Return (x, y) of the center of cell containing provided text 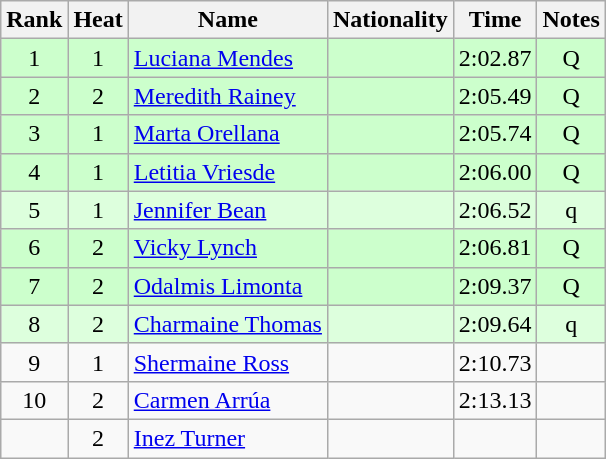
9 (34, 362)
Charmaine Thomas (228, 324)
Shermaine Ross (228, 362)
2:05.49 (495, 96)
Jennifer Bean (228, 210)
2:09.37 (495, 286)
Inez Turner (228, 438)
Letitia Vriesde (228, 172)
Vicky Lynch (228, 248)
10 (34, 400)
Nationality (390, 20)
2:06.81 (495, 248)
4 (34, 172)
2:02.87 (495, 58)
2:13.13 (495, 400)
Odalmis Limonta (228, 286)
Carmen Arrúa (228, 400)
6 (34, 248)
2:09.64 (495, 324)
2:06.00 (495, 172)
Time (495, 20)
Rank (34, 20)
Luciana Mendes (228, 58)
8 (34, 324)
3 (34, 134)
Name (228, 20)
2:10.73 (495, 362)
Notes (571, 20)
Marta Orellana (228, 134)
2:06.52 (495, 210)
5 (34, 210)
Meredith Rainey (228, 96)
Heat (98, 20)
2:05.74 (495, 134)
7 (34, 286)
